Scan for the cell matching the given text and deliver its (x, y) coordinate at center. 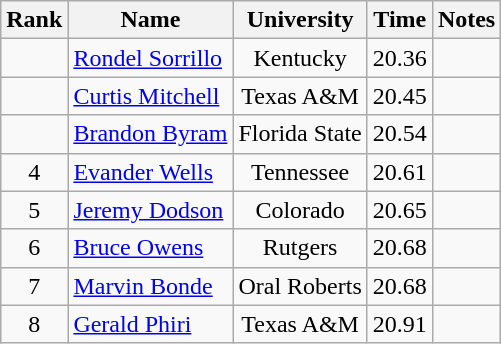
Kentucky (300, 58)
Notes (466, 20)
7 (34, 286)
Evander Wells (150, 172)
Gerald Phiri (150, 324)
20.45 (400, 96)
5 (34, 210)
Rondel Sorrillo (150, 58)
Colorado (300, 210)
University (300, 20)
Oral Roberts (300, 286)
20.54 (400, 134)
Bruce Owens (150, 248)
Brandon Byram (150, 134)
Rutgers (300, 248)
8 (34, 324)
Florida State (300, 134)
6 (34, 248)
20.36 (400, 58)
Name (150, 20)
20.91 (400, 324)
Marvin Bonde (150, 286)
20.61 (400, 172)
Jeremy Dodson (150, 210)
Tennessee (300, 172)
20.65 (400, 210)
Curtis Mitchell (150, 96)
Rank (34, 20)
4 (34, 172)
Time (400, 20)
